Locate the cell with the specified text and output its [X, Y] center coordinate. 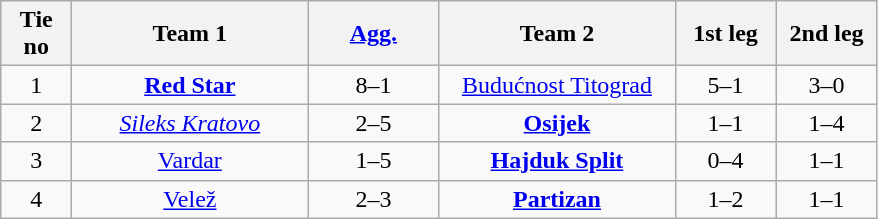
2 [36, 123]
1–4 [826, 123]
Budućnost Titograd [557, 85]
0–4 [726, 161]
Hajduk Split [557, 161]
2–3 [374, 199]
2nd leg [826, 34]
1–5 [374, 161]
Red Star [190, 85]
Team 2 [557, 34]
1 [36, 85]
Sileks Kratovo [190, 123]
Partizan [557, 199]
4 [36, 199]
Tie no [36, 34]
5–1 [726, 85]
2–5 [374, 123]
1st leg [726, 34]
Vardar [190, 161]
3 [36, 161]
8–1 [374, 85]
Team 1 [190, 34]
1–2 [726, 199]
Agg. [374, 34]
Osijek [557, 123]
Velež [190, 199]
3–0 [826, 85]
